Locate the cell with the specified text and output its (x, y) center coordinate. 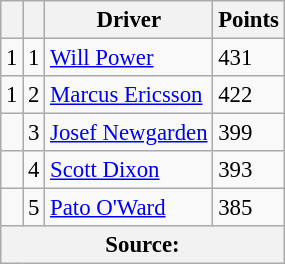
Scott Dixon (129, 170)
399 (248, 133)
422 (248, 95)
393 (248, 170)
3 (34, 133)
Josef Newgarden (129, 133)
4 (34, 170)
Driver (129, 20)
2 (34, 95)
Marcus Ericsson (129, 95)
Source: (142, 245)
Pato O'Ward (129, 208)
Points (248, 20)
5 (34, 208)
385 (248, 208)
431 (248, 58)
Will Power (129, 58)
